Extract the [x, y] coordinate from the center of the cell holding the provided text.  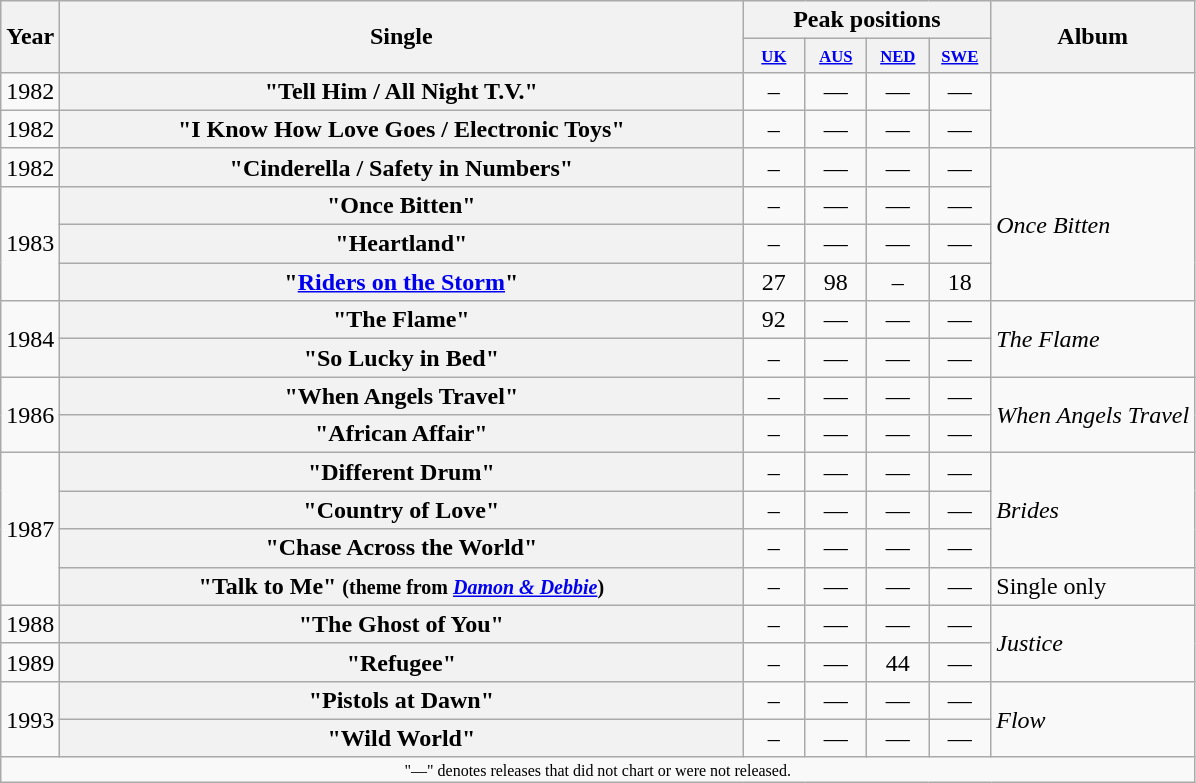
"Different Drum" [402, 472]
"Riders on the Storm" [402, 282]
1988 [30, 624]
Year [30, 37]
Peak positions [867, 20]
"So Lucky in Bed" [402, 358]
1993 [30, 719]
92 [774, 320]
1984 [30, 339]
Flow [1093, 719]
NED [898, 56]
"Pistols at Dawn" [402, 700]
Once Bitten [1093, 224]
Brides [1093, 510]
Single only [1093, 586]
"The Ghost of You" [402, 624]
1983 [30, 243]
1986 [30, 415]
18 [960, 282]
"—" denotes releases that did not chart or were not released. [598, 769]
AUS [836, 56]
27 [774, 282]
"When Angels Travel" [402, 396]
"Country of Love" [402, 510]
Album [1093, 37]
1987 [30, 529]
"Chase Across the World" [402, 548]
The Flame [1093, 339]
Single [402, 37]
"Refugee" [402, 662]
"I Know How Love Goes / Electronic Toys" [402, 129]
"Talk to Me" (theme from Damon & Debbie) [402, 586]
"The Flame" [402, 320]
Justice [1093, 643]
"Cinderella / Safety in Numbers" [402, 167]
SWE [960, 56]
"African Affair" [402, 434]
"Wild World" [402, 738]
When Angels Travel [1093, 415]
"Heartland" [402, 244]
44 [898, 662]
UK [774, 56]
"Once Bitten" [402, 205]
1989 [30, 662]
98 [836, 282]
"Tell Him / All Night T.V." [402, 91]
